Extract the (x, y) coordinate from the center of the cell holding the provided text.  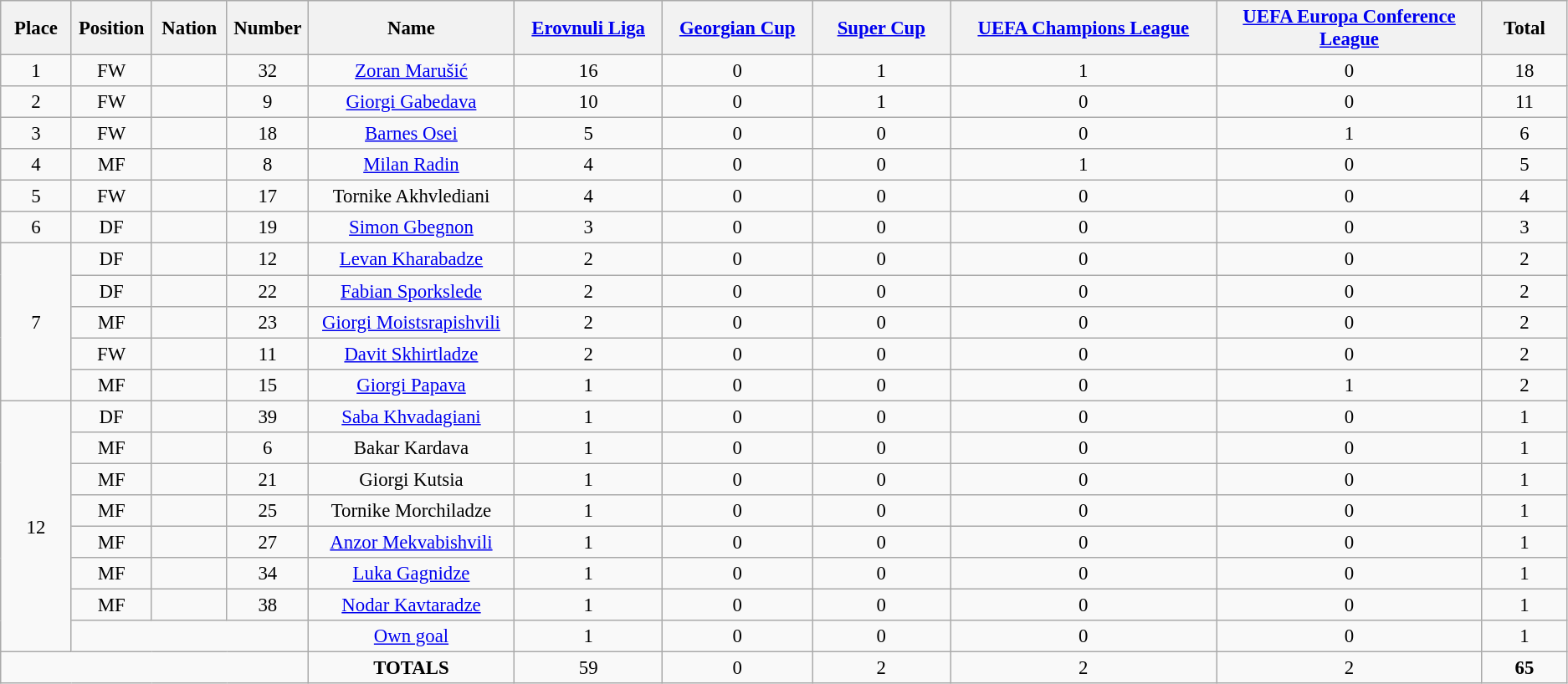
Tornike Akhvlediani (412, 197)
TOTALS (412, 668)
39 (268, 416)
25 (268, 511)
Anzor Mekvabishvili (412, 542)
Tornike Morchiladze (412, 511)
UEFA Europa Conference League (1350, 28)
Giorgi Gabedava (412, 102)
22 (268, 291)
32 (268, 71)
Fabian Sporkslede (412, 291)
Super Cup (882, 28)
Total (1524, 28)
Erovnuli Liga (589, 28)
15 (268, 385)
Position (111, 28)
Bakar Kardava (412, 448)
Name (412, 28)
19 (268, 228)
Milan Radin (412, 165)
Davit Skhirtladze (412, 354)
Zoran Marušić (412, 71)
Giorgi Moistsrapishvili (412, 322)
65 (1524, 668)
38 (268, 605)
Own goal (412, 636)
59 (589, 668)
Georgian Cup (738, 28)
34 (268, 574)
Saba Khvadagiani (412, 416)
8 (268, 165)
Simon Gbegnon (412, 228)
21 (268, 479)
Nodar Kavtaradze (412, 605)
Luka Gagnidze (412, 574)
27 (268, 542)
17 (268, 197)
UEFA Champions League (1084, 28)
9 (268, 102)
16 (589, 71)
10 (589, 102)
Giorgi Papava (412, 385)
7 (37, 322)
Nation (189, 28)
Barnes Osei (412, 134)
Giorgi Kutsia (412, 479)
23 (268, 322)
Number (268, 28)
Levan Kharabadze (412, 259)
Place (37, 28)
